Output the (X, Y) coordinate of the center of the cell containing the given text.  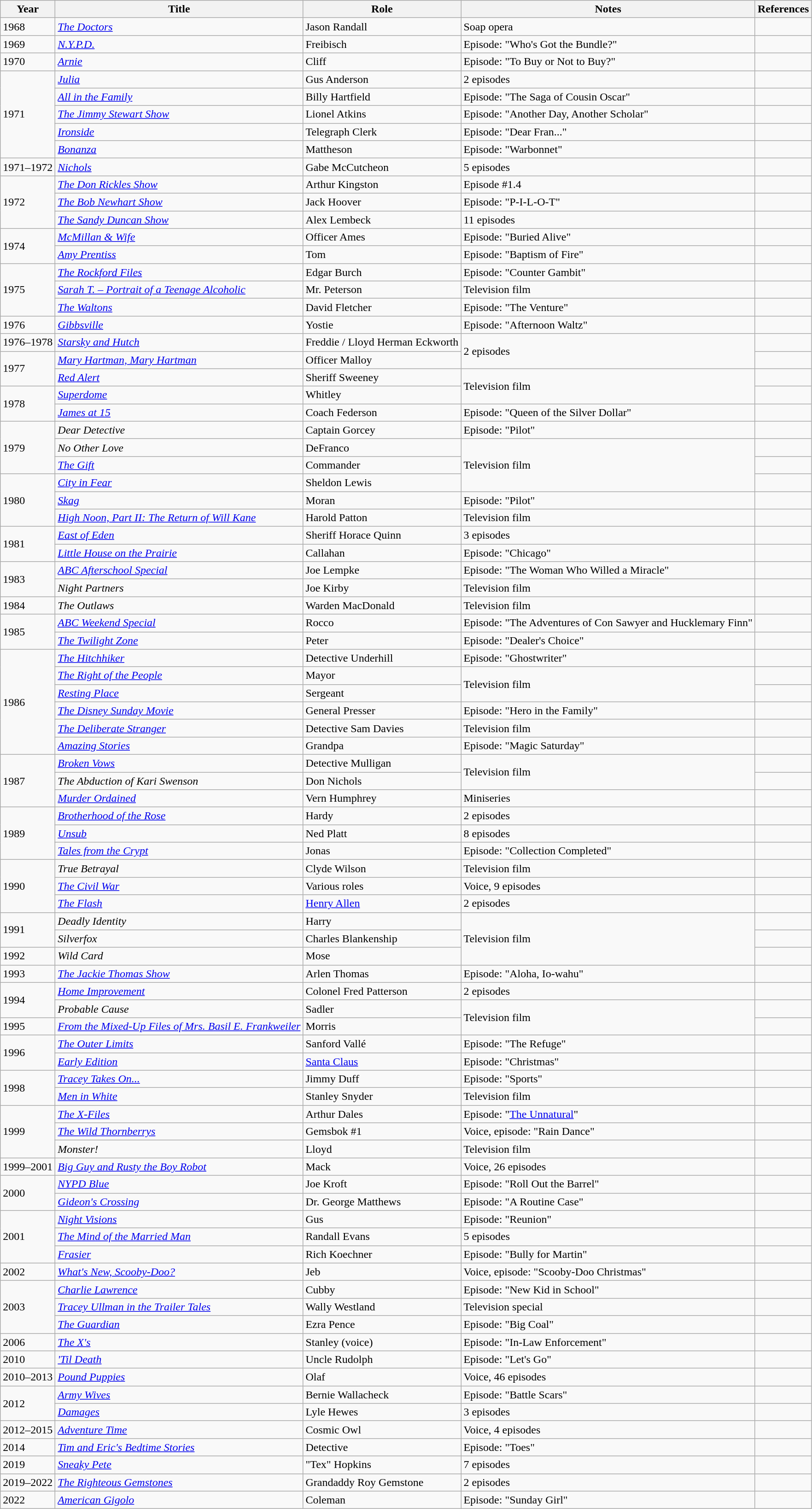
Officer Malloy (382, 360)
Detective Mulligan (382, 763)
Episode: "Chicago" (608, 553)
Joe Lempke (382, 570)
The Jackie Thomas Show (179, 974)
1998 (28, 1088)
Lionel Atkins (382, 114)
1977 (28, 369)
Bonanza (179, 149)
1980 (28, 500)
Bernie Wallacheck (382, 1395)
Episode: "To Buy or Not to Buy?" (608, 62)
The Civil War (179, 886)
1976–1978 (28, 342)
Callahan (382, 553)
8 episodes (608, 834)
Rich Koechner (382, 1254)
Jason Randall (382, 27)
Cosmic Owl (382, 1430)
1983 (28, 579)
The Abduction of Kari Swenson (179, 781)
1968 (28, 27)
Sheriff Horace Quinn (382, 535)
Various roles (382, 886)
Role (382, 9)
Cubby (382, 1289)
Alex Lembeck (382, 220)
Episode: "Sports" (608, 1079)
Sheriff Sweeney (382, 377)
Episode: "Reunion" (608, 1219)
Clyde Wilson (382, 869)
2019–2022 (28, 1482)
Uncle Rudolph (382, 1360)
Episode: "Warbonnet" (608, 149)
Brotherhood of the Rose (179, 816)
The Righteous Gemstones (179, 1482)
Miniseries (608, 799)
2019 (28, 1465)
The Mind of the Married Man (179, 1237)
Captain Gorcey (382, 430)
Episode #1.4 (608, 184)
Episode: "Battle Scars" (608, 1395)
Yostie (382, 325)
Cliff (382, 62)
1984 (28, 605)
Tim and Eric's Bedtime Stories (179, 1447)
The Outer Limits (179, 1044)
2001 (28, 1237)
Episode: "Dear Fran..." (608, 132)
Jimmy Duff (382, 1079)
The X-Files (179, 1114)
Arthur Kingston (382, 184)
Sheldon Lewis (382, 482)
Don Nichols (382, 781)
City in Fear (179, 482)
Vern Humphrey (382, 799)
The Hitchhiker (179, 658)
7 episodes (608, 1465)
Rocco (382, 623)
Joe Kirby (382, 588)
Skag (179, 500)
Detective Sam Davies (382, 728)
Joe Kroft (382, 1184)
Mary Hartman, Mary Hartman (179, 360)
Gabe McCutcheon (382, 167)
1996 (28, 1052)
'Til Death (179, 1360)
Episode: "A Routine Case" (608, 1202)
1986 (28, 702)
James at 15 (179, 412)
Freibisch (382, 44)
1991 (28, 930)
11 episodes (608, 220)
Harold Patton (382, 518)
1987 (28, 781)
Men in White (179, 1097)
1974 (28, 246)
Voice, episode: "Scooby-Doo Christmas" (608, 1272)
Big Guy and Rusty the Boy Robot (179, 1167)
Voice, 4 episodes (608, 1430)
Episode: "Sunday Girl" (608, 1500)
1994 (28, 1000)
1978 (28, 404)
Episode: "Buried Alive" (608, 237)
Frasier (179, 1254)
Notes (608, 9)
Episode: "Ghostwriter" (608, 658)
Silverfox (179, 939)
Monster! (179, 1149)
The Twilight Zone (179, 640)
David Fletcher (382, 307)
Resting Place (179, 693)
Mattheson (382, 149)
Episode: "The Adventures of Con Sawyer and Hucklemary Finn" (608, 623)
Telegraph Clerk (382, 132)
Charlie Lawrence (179, 1289)
Stanley Snyder (382, 1097)
Deadly Identity (179, 921)
Early Edition (179, 1061)
Amy Prentiss (179, 255)
Episode: "Magic Saturday" (608, 746)
1989 (28, 834)
Episode: "Collection Completed" (608, 851)
Episode: "Afternoon Waltz" (608, 325)
Episode: "The Unnatural" (608, 1114)
References (783, 9)
Voice, episode: "Rain Dance" (608, 1132)
Army Wives (179, 1395)
Starsky and Hutch (179, 342)
The Rockford Files (179, 272)
Sadler (382, 1009)
Mack (382, 1167)
Harry (382, 921)
The Wild Thornberrys (179, 1132)
Edgar Burch (382, 272)
The Guardian (179, 1324)
Red Alert (179, 377)
The Flash (179, 904)
Jonas (382, 851)
What's New, Scooby-Doo? (179, 1272)
Gideon's Crossing (179, 1202)
Episode: "Big Coal" (608, 1324)
2010 (28, 1360)
Episode: "In-Law Enforcement" (608, 1342)
East of Eden (179, 535)
The Doctors (179, 27)
Unsub (179, 834)
Episode: "Hero in the Family" (608, 710)
Amazing Stories (179, 746)
Arlen Thomas (382, 974)
Ned Platt (382, 834)
The Outlaws (179, 605)
Sarah T. – Portrait of a Teenage Alcoholic (179, 290)
Coach Federson (382, 412)
Dr. George Matthews (382, 1202)
Coleman (382, 1500)
"Tex" Hopkins (382, 1465)
1992 (28, 956)
Randall Evans (382, 1237)
Episode: "The Woman Who Willed a Miracle" (608, 570)
Officer Ames (382, 237)
ABC Afterschool Special (179, 570)
Voice, 46 episodes (608, 1377)
Jack Hoover (382, 202)
2000 (28, 1193)
Dear Detective (179, 430)
1969 (28, 44)
Gibbsville (179, 325)
Detective (382, 1447)
Little House on the Prairie (179, 553)
Wally Westland (382, 1307)
The Jimmy Stewart Show (179, 114)
Sergeant (382, 693)
The Deliberate Stranger (179, 728)
1995 (28, 1026)
No Other Love (179, 447)
Mayor (382, 675)
Ezra Pence (382, 1324)
Hardy (382, 816)
Episode: "The Refuge" (608, 1044)
1975 (28, 290)
Grandpa (382, 746)
Mose (382, 956)
2006 (28, 1342)
Probable Cause (179, 1009)
Gus (382, 1219)
Sanford Vallé (382, 1044)
Murder Ordained (179, 799)
1993 (28, 974)
Gemsbok #1 (382, 1132)
Moran (382, 500)
McMillan & Wife (179, 237)
Episode: "New Kid in School" (608, 1289)
Television special (608, 1307)
Lloyd (382, 1149)
High Noon, Part II: The Return of Will Kane (179, 518)
Episode: "The Venture" (608, 307)
DeFranco (382, 447)
Charles Blankenship (382, 939)
Year (28, 9)
Broken Vows (179, 763)
Commander (382, 465)
The Disney Sunday Movie (179, 710)
Episode: "P-I-L-O-T" (608, 202)
Arnie (179, 62)
The X's (179, 1342)
Episode: "Who's Got the Bundle?" (608, 44)
American Gigolo (179, 1500)
Tales from the Crypt (179, 851)
Episode: "Roll Out the Barrel" (608, 1184)
1972 (28, 202)
Grandaddy Roy Gemstone (382, 1482)
2014 (28, 1447)
Ironside (179, 132)
Episode: "Aloha, Io-wahu" (608, 974)
Voice, 9 episodes (608, 886)
Episode: "Christmas" (608, 1061)
Morris (382, 1026)
All in the Family (179, 97)
Tom (382, 255)
Lyle Hewes (382, 1412)
Pound Puppies (179, 1377)
Tracey Takes On... (179, 1079)
1999–2001 (28, 1167)
The Sandy Duncan Show (179, 220)
The Don Rickles Show (179, 184)
NYPD Blue (179, 1184)
Home Improvement (179, 991)
Episode: "Toes" (608, 1447)
Episode: "Let's Go" (608, 1360)
Night Partners (179, 588)
Stanley (voice) (382, 1342)
Voice, 26 episodes (608, 1167)
Tracey Ullman in the Trailer Tales (179, 1307)
Billy Hartfield (382, 97)
Night Visions (179, 1219)
Santa Claus (382, 1061)
Julia (179, 79)
1979 (28, 447)
Whitley (382, 395)
Episode: "Queen of the Silver Dollar" (608, 412)
Jeb (382, 1272)
N.Y.P.D. (179, 44)
1999 (28, 1132)
1976 (28, 325)
1970 (28, 62)
Olaf (382, 1377)
Henry Allen (382, 904)
Colonel Fred Patterson (382, 991)
1990 (28, 886)
General Presser (382, 710)
1971 (28, 114)
Episode: "The Saga of Cousin Oscar" (608, 97)
The Gift (179, 465)
Peter (382, 640)
Freddie / Lloyd Herman Eckworth (382, 342)
The Right of the People (179, 675)
The Waltons (179, 307)
The Bob Newhart Show (179, 202)
1971–1972 (28, 167)
Soap opera (608, 27)
2003 (28, 1307)
Mr. Peterson (382, 290)
Wild Card (179, 956)
Sneaky Pete (179, 1465)
Episode: "Dealer's Choice" (608, 640)
Adventure Time (179, 1430)
Nichols (179, 167)
Episode: "Bully for Martin" (608, 1254)
Gus Anderson (382, 79)
1981 (28, 544)
2022 (28, 1500)
From the Mixed-Up Files of Mrs. Basil E. Frankweiler (179, 1026)
Arthur Dales (382, 1114)
Damages (179, 1412)
1985 (28, 632)
ABC Weekend Special (179, 623)
True Betrayal (179, 869)
Warden MacDonald (382, 605)
Episode: "Baptism of Fire" (608, 255)
Detective Underhill (382, 658)
Episode: "Counter Gambit" (608, 272)
Episode: "Another Day, Another Scholar" (608, 114)
Title (179, 9)
2012 (28, 1403)
2010–2013 (28, 1377)
Superdome (179, 395)
2012–2015 (28, 1430)
2002 (28, 1272)
